Identify which cell holds the provided text, then report its [x, y] central coordinate. 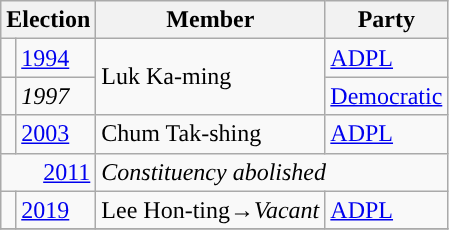
Election [48, 20]
Lee Hon-ting→Vacant [210, 210]
Constituency abolished [272, 172]
Member [210, 20]
Party [386, 20]
2011 [48, 172]
Democratic [386, 96]
Chum Tak-shing [210, 134]
2019 [56, 210]
2003 [56, 134]
1994 [56, 58]
Luk Ka-ming [210, 77]
1997 [56, 96]
